Determine the [x, y] coordinate at the center of the cell enclosing the given text.  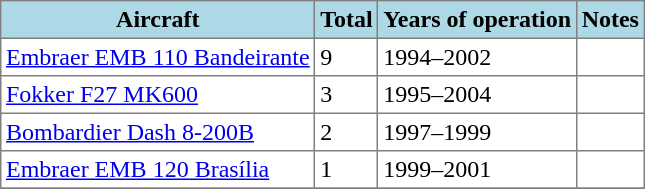
2 [346, 132]
3 [346, 95]
1995–2004 [477, 95]
1 [346, 170]
Years of operation [477, 20]
1997–1999 [477, 132]
Aircraft [158, 20]
Embraer EMB 110 Bandeirante [158, 57]
Bombardier Dash 8-200B [158, 132]
1999–2001 [477, 170]
1994–2002 [477, 57]
Total [346, 20]
Notes [610, 20]
9 [346, 57]
Fokker F27 MK600 [158, 95]
Embraer EMB 120 Brasília [158, 170]
